Locate the cell with the specified text and output its [x, y] center coordinate. 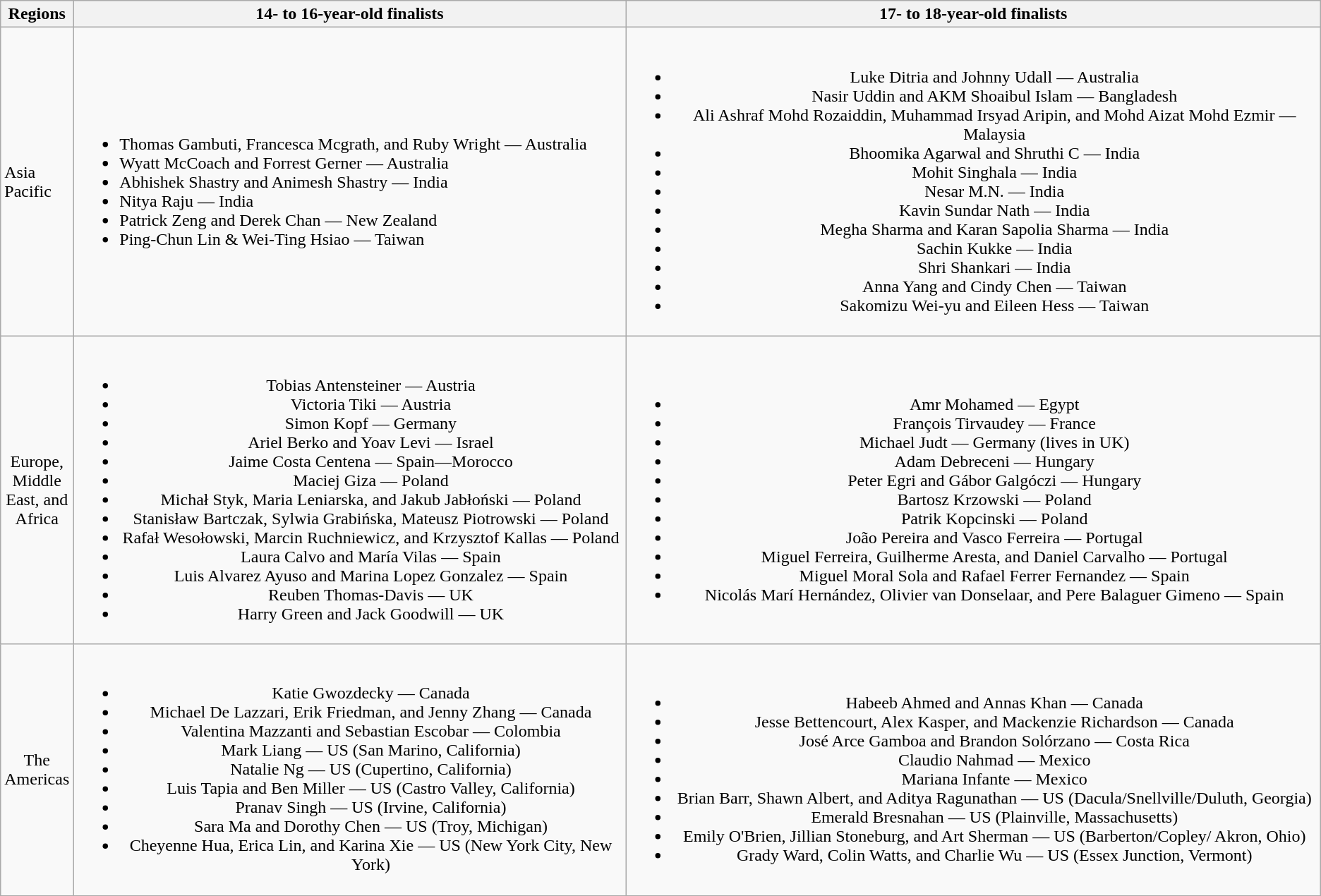
14- to 16-year-old finalists [350, 14]
Europe, Middle East, and Africa [37, 490]
Regions [37, 14]
17- to 18-year-old finalists [973, 14]
The Americas [37, 770]
Asia Pacific [37, 182]
